Capture the cell that displays the provided text and extract its [x, y] central coordinate. 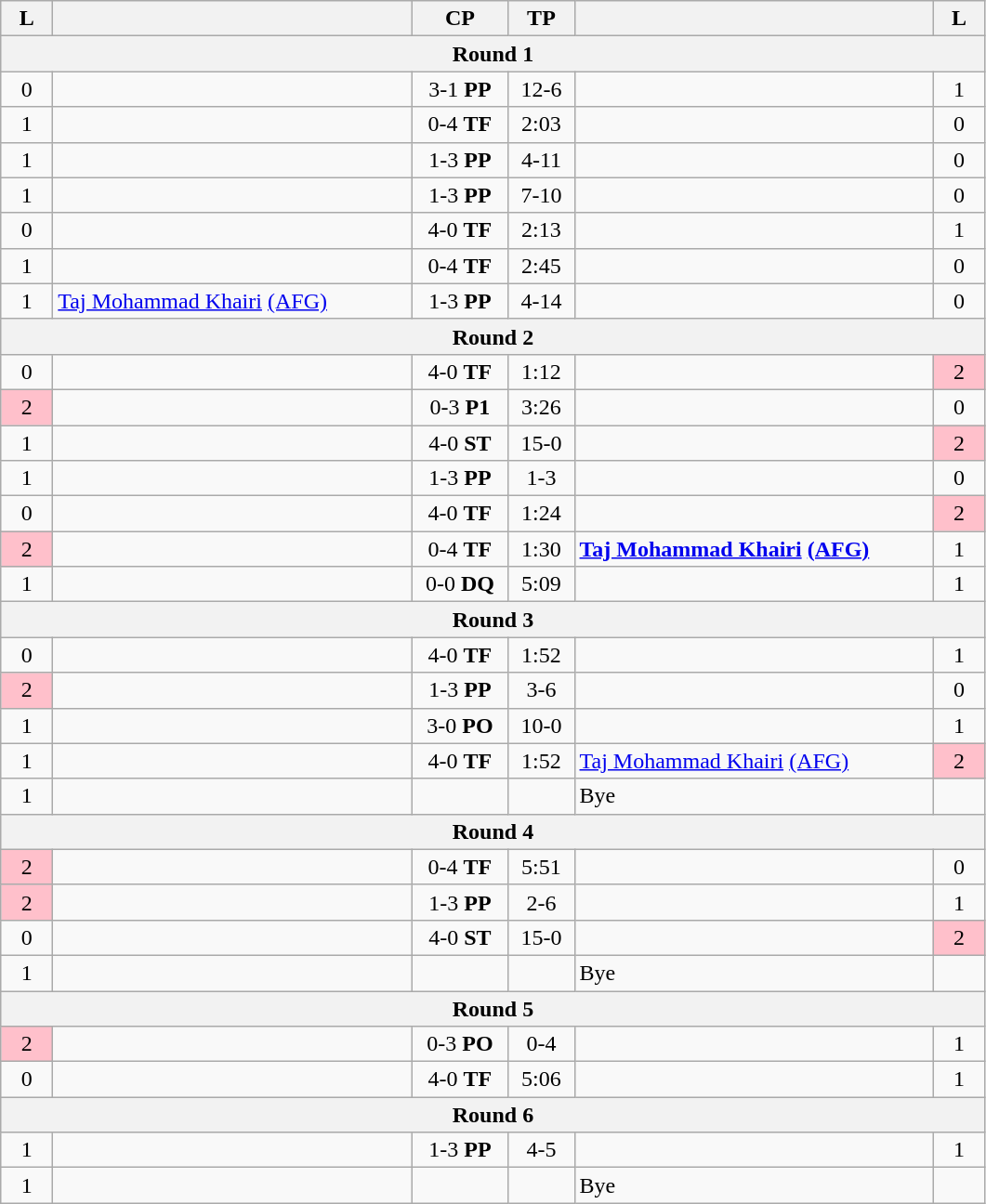
1:30 [541, 549]
Round 3 [493, 620]
CP [460, 19]
10-0 [541, 726]
5:51 [541, 867]
3-0 PO [460, 726]
2:13 [541, 230]
2:03 [541, 124]
5:09 [541, 584]
1:24 [541, 514]
4-14 [541, 301]
Round 6 [493, 1115]
3-1 PP [460, 89]
1-3 [541, 478]
5:06 [541, 1080]
0-4 [541, 1044]
7-10 [541, 195]
Round 4 [493, 831]
0-3 P1 [460, 407]
TP [541, 19]
4-5 [541, 1150]
1:12 [541, 372]
4-11 [541, 160]
Round 5 [493, 1008]
Round 2 [493, 336]
2:45 [541, 266]
0-3 PO [460, 1044]
3-6 [541, 690]
2-6 [541, 902]
12-6 [541, 89]
0-0 DQ [460, 584]
Round 1 [493, 54]
3:26 [541, 407]
